Search for the cell housing the specified text and yield its (x, y) center coordinate. 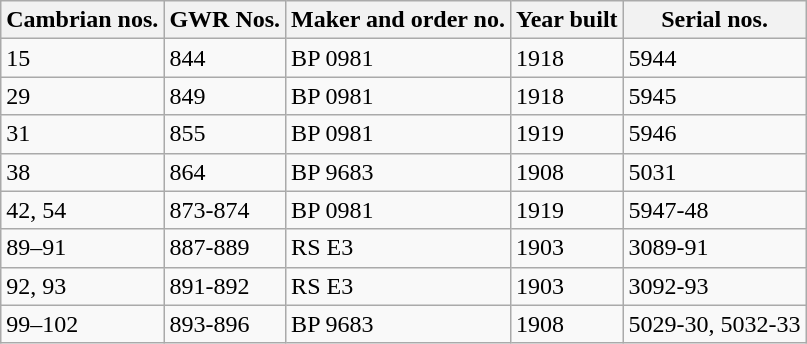
99–102 (82, 324)
92, 93 (82, 286)
849 (225, 96)
15 (82, 58)
38 (82, 172)
Serial nos. (714, 20)
Cambrian nos. (82, 20)
5029-30, 5032-33 (714, 324)
3092-93 (714, 286)
844 (225, 58)
42, 54 (82, 210)
873-874 (225, 210)
5946 (714, 134)
5031 (714, 172)
31 (82, 134)
GWR Nos. (225, 20)
Maker and order no. (398, 20)
5945 (714, 96)
855 (225, 134)
864 (225, 172)
3089-91 (714, 248)
89–91 (82, 248)
29 (82, 96)
887-889 (225, 248)
5944 (714, 58)
893-896 (225, 324)
5947-48 (714, 210)
Year built (566, 20)
891-892 (225, 286)
